From the cell containing the given text, extract its center point as [X, Y] coordinate. 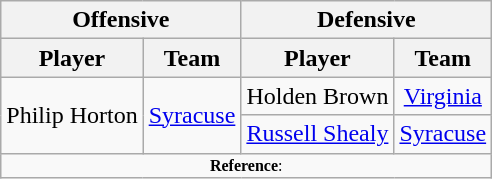
Reference: [246, 165]
Offensive [121, 20]
Philip Horton [72, 115]
Defensive [366, 20]
Holden Brown [318, 96]
Virginia [443, 96]
Russell Shealy [318, 134]
